From the cell containing the given text, extract its center point as [x, y] coordinate. 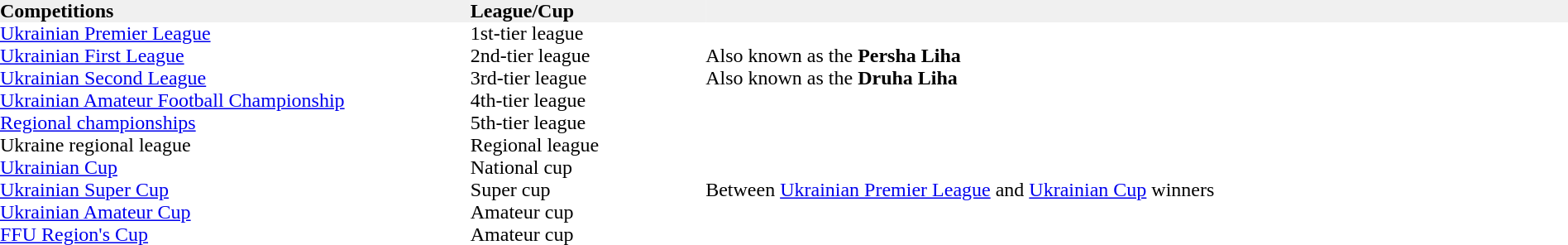
Ukrainian First League [235, 56]
1st-tier league [588, 33]
5th-tier league [588, 122]
Regional championships [235, 122]
Regional league [588, 146]
2nd-tier league [588, 56]
Ukrainian Second League [235, 78]
League/Cup [588, 12]
4th-tier league [588, 101]
Ukrainian Amateur Cup [235, 212]
Competitions [235, 12]
Ukrainian Cup [235, 167]
Ukrainian Premier League [235, 33]
Between Ukrainian Premier League and Ukrainian Cup winners [1136, 190]
Ukraine regional league [235, 146]
Super cup [588, 190]
National cup [588, 167]
Ukrainian Super Cup [235, 190]
Also known as the Druha Liha [1136, 78]
3rd-tier league [588, 78]
Also known as the Persha Liha [1136, 56]
Ukrainian Amateur Football Championship [235, 101]
Amateur cup [588, 212]
